Extract the (X, Y) coordinate from the center of the cell holding the provided text.  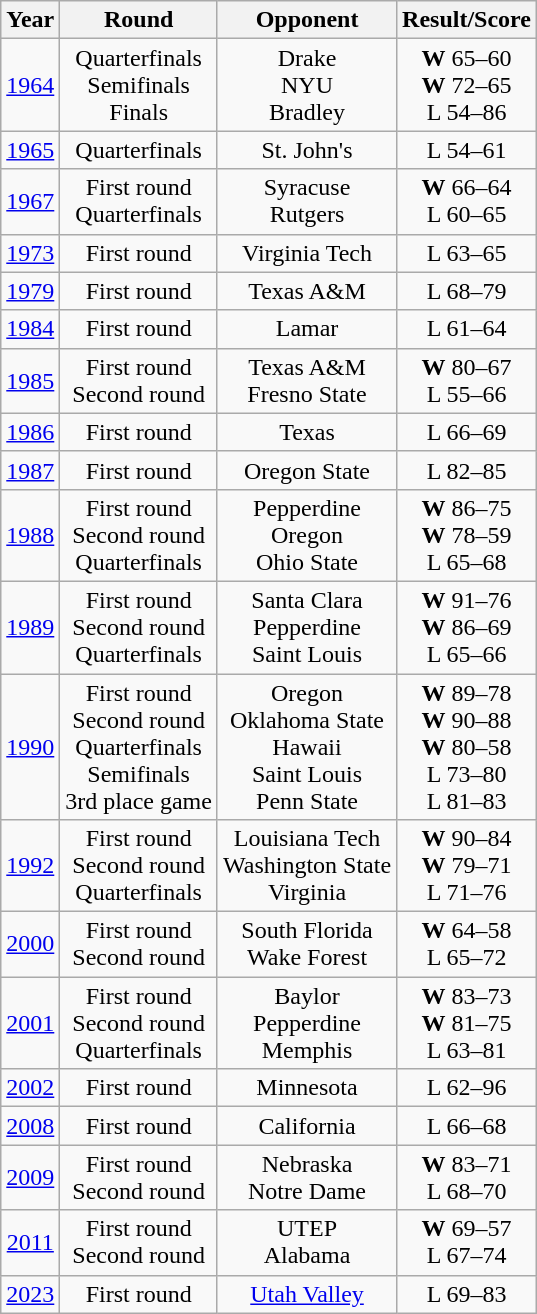
W 66–64L 60–65 (467, 202)
1965 (30, 150)
L 66–69 (467, 432)
2002 (30, 1088)
W 86–75W 78–59L 65–68 (467, 535)
1985 (30, 380)
First roundQuarterfinals (139, 202)
Texas A&M (306, 291)
Quarterfinals (139, 150)
W 80–67L 55–66 (467, 380)
1987 (30, 470)
Oregon State (306, 470)
2009 (30, 1178)
L 63–65 (467, 253)
Santa ClaraPepperdineSaint Louis (306, 627)
1990 (30, 747)
1979 (30, 291)
L 54–61 (467, 150)
1986 (30, 432)
DrakeNYUBradley (306, 85)
W 83–73W 81–75L 63–81 (467, 1023)
Year (30, 20)
W 65–60W 72–65L 54–86 (467, 85)
2011 (30, 1242)
L 61–64 (467, 329)
W 90–84W 79–71L 71–76 (467, 866)
St. John's (306, 150)
W 83–71L 68–70 (467, 1178)
W 69–57L 67–74 (467, 1242)
2000 (30, 944)
BaylorPepperdineMemphis (306, 1023)
1973 (30, 253)
L 66–68 (467, 1126)
Texas (306, 432)
W 89–78W 90–88W 80–58L 73–80L 81–83 (467, 747)
First roundSecond roundQuarterfinalsSemifinals3rd place game (139, 747)
Minnesota (306, 1088)
W 64–58L 65–72 (467, 944)
Round (139, 20)
Lamar (306, 329)
QuarterfinalsSemifinalsFinals (139, 85)
2008 (30, 1126)
UTEPAlabama (306, 1242)
2001 (30, 1023)
Result/Score (467, 20)
1984 (30, 329)
Virginia Tech (306, 253)
South FloridaWake Forest (306, 944)
2023 (30, 1294)
California (306, 1126)
Utah Valley (306, 1294)
Louisiana TechWashington StateVirginia (306, 866)
1989 (30, 627)
L 82–85 (467, 470)
1988 (30, 535)
W 91–76W 86–69L 65–66 (467, 627)
PepperdineOregonOhio State (306, 535)
1964 (30, 85)
NebraskaNotre Dame (306, 1178)
OregonOklahoma StateHawaiiSaint LouisPenn State (306, 747)
1967 (30, 202)
L 69–83 (467, 1294)
L 68–79 (467, 291)
1992 (30, 866)
Opponent (306, 20)
SyracuseRutgers (306, 202)
L 62–96 (467, 1088)
Texas A&MFresno State (306, 380)
